Scan for the cell matching the given text and deliver its [X, Y] coordinate at center. 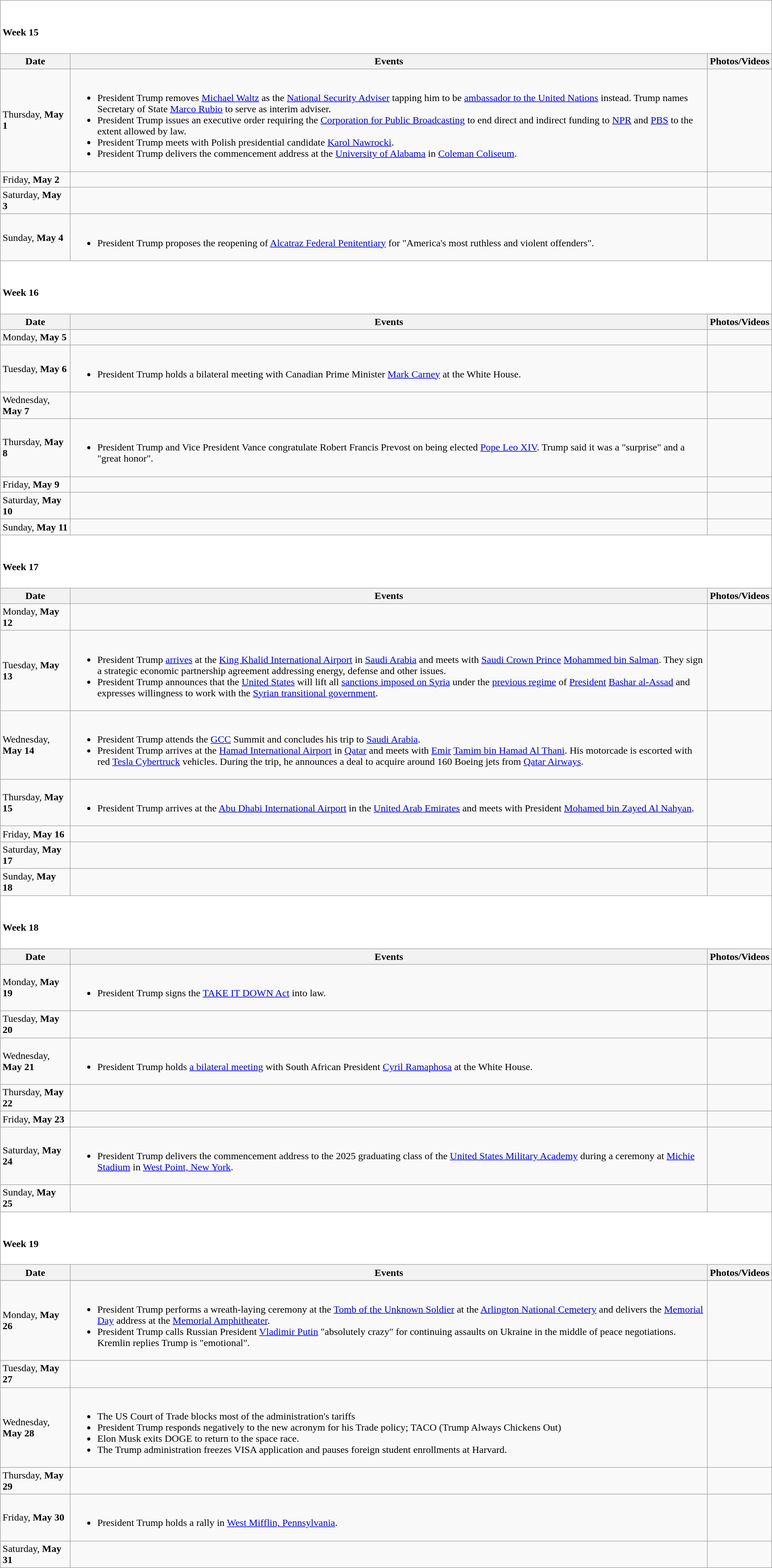
Saturday, May 31 [35, 1554]
President Trump proposes the reopening of Alcatraz Federal Penitentiary for "America's most ruthless and violent offenders". [388, 238]
Monday, May 5 [35, 337]
President Trump holds a rally in West Mifflin, Pennsylvania. [388, 1517]
Tuesday, May 13 [35, 670]
Saturday, May 10 [35, 506]
Friday, May 30 [35, 1517]
Friday, May 2 [35, 179]
Tuesday, May 27 [35, 1374]
President Trump arrives at the Abu Dhabi International Airport in the United Arab Emirates and meets with President Mohamed bin Zayed Al Nahyan. [388, 803]
Wednesday, May 14 [35, 745]
Sunday, May 4 [35, 238]
Monday, May 12 [35, 617]
Week 17 [386, 561]
Week 19 [386, 1238]
Friday, May 16 [35, 834]
Monday, May 19 [35, 988]
Sunday, May 18 [35, 882]
Thursday, May 29 [35, 1481]
Tuesday, May 20 [35, 1025]
Tuesday, May 6 [35, 369]
Wednesday, May 7 [35, 405]
Thursday, May 22 [35, 1098]
Friday, May 23 [35, 1119]
Friday, May 9 [35, 484]
Week 15 [386, 27]
Saturday, May 17 [35, 856]
Thursday, May 8 [35, 448]
Thursday, May 15 [35, 803]
Saturday, May 24 [35, 1156]
Thursday, May 1 [35, 120]
Week 16 [386, 287]
Saturday, May 3 [35, 200]
Wednesday, May 28 [35, 1427]
Week 18 [386, 922]
President Trump holds a bilateral meeting with South African President Cyril Ramaphosa at the White House. [388, 1061]
President Trump holds a bilateral meeting with Canadian Prime Minister Mark Carney at the White House. [388, 369]
Monday, May 26 [35, 1320]
Wednesday, May 21 [35, 1061]
Sunday, May 25 [35, 1198]
Sunday, May 11 [35, 527]
President Trump signs the TAKE IT DOWN Act into law. [388, 988]
